Pinpoint the cell where the given text exists, returning its [x, y] midpoint coordinate. 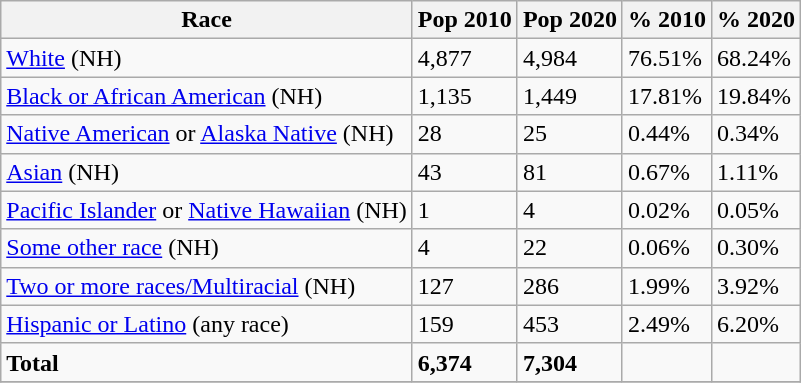
17.81% [666, 96]
6,374 [464, 362]
1.99% [666, 286]
25 [570, 134]
2.49% [666, 324]
0.67% [666, 172]
76.51% [666, 58]
Pop 2010 [464, 20]
4,984 [570, 58]
1,449 [570, 96]
0.44% [666, 134]
0.02% [666, 210]
4,877 [464, 58]
68.24% [756, 58]
6.20% [756, 324]
White (NH) [207, 58]
0.30% [756, 248]
7,304 [570, 362]
Native American or Alaska Native (NH) [207, 134]
Total [207, 362]
286 [570, 286]
% 2020 [756, 20]
Two or more races/Multiracial (NH) [207, 286]
Black or African American (NH) [207, 96]
0.06% [666, 248]
28 [464, 134]
Some other race (NH) [207, 248]
453 [570, 324]
Asian (NH) [207, 172]
1.11% [756, 172]
1 [464, 210]
19.84% [756, 96]
Pacific Islander or Native Hawaiian (NH) [207, 210]
159 [464, 324]
% 2010 [666, 20]
Pop 2020 [570, 20]
Race [207, 20]
127 [464, 286]
22 [570, 248]
81 [570, 172]
1,135 [464, 96]
0.05% [756, 210]
43 [464, 172]
3.92% [756, 286]
Hispanic or Latino (any race) [207, 324]
0.34% [756, 134]
